Find where the given text appears and provide that cell's center as (x, y) coordinate. 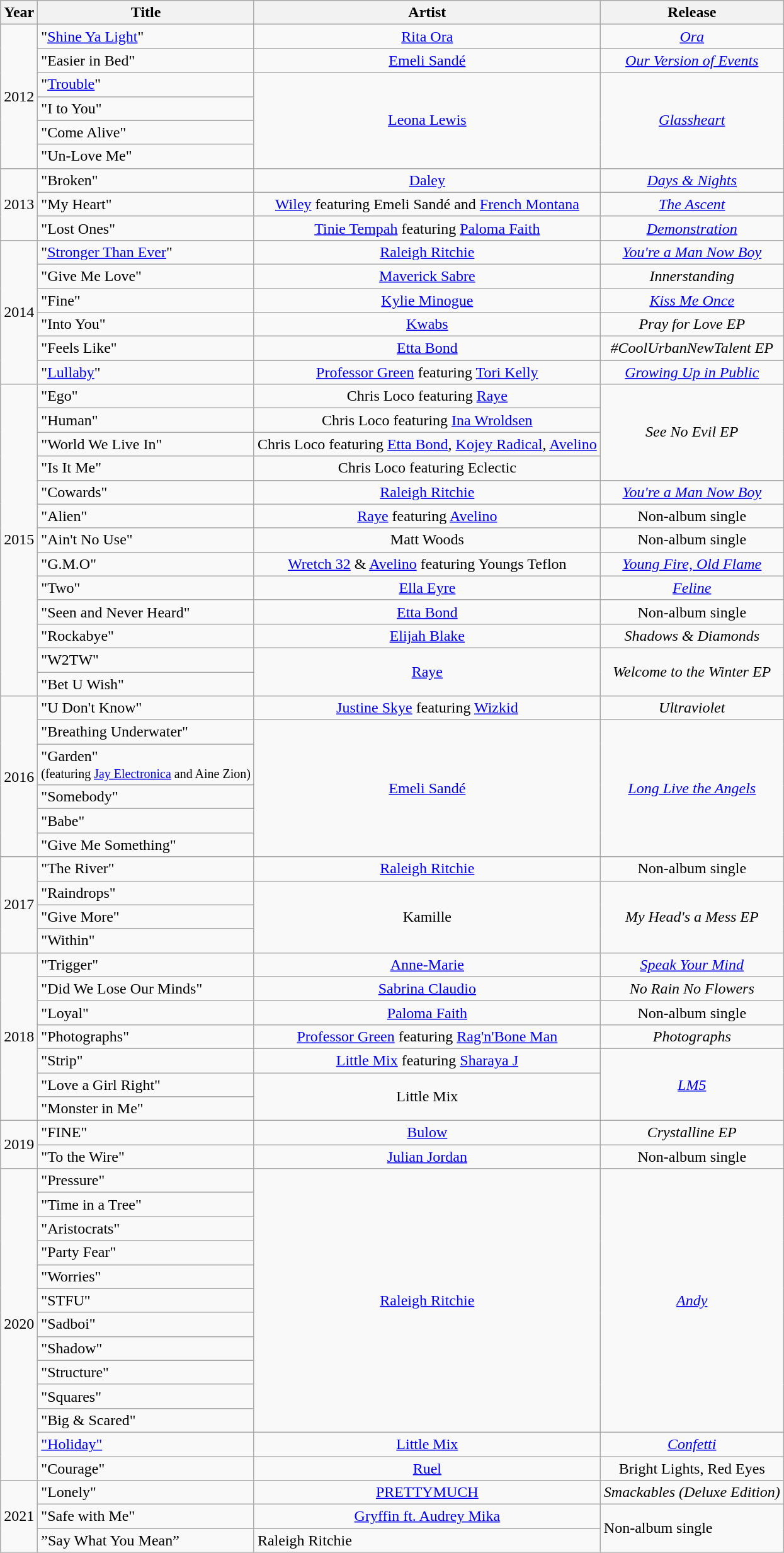
Chris Loco featuring Raye (427, 396)
"Aristocrats" (146, 1229)
Kwabs (427, 324)
"Give Me Love" (146, 276)
Smackables (Deluxe Edition) (691, 1493)
Wiley featuring Emeli Sandé and French Montana (427, 204)
"Two" (146, 588)
Our Version of Events (691, 60)
"Is It Me" (146, 468)
Speak Your Mind (691, 965)
My Head's a Mess EP (691, 917)
"Squares" (146, 1396)
Rita Ora (427, 37)
Chris Loco featuring Eclectic (427, 468)
"Shine Ya Light" (146, 37)
Chris Loco featuring Etta Bond, Kojey Radical, Avelino (427, 444)
Kiss Me Once (691, 301)
"Rockabye" (146, 636)
"Give More" (146, 917)
"Seen and Never Heard" (146, 612)
Chris Loco featuring Ina Wroldsen (427, 420)
"W2TW" (146, 660)
Innerstanding (691, 276)
"Courage" (146, 1469)
Ultraviolet (691, 708)
"Alien" (146, 516)
"Fine" (146, 301)
Release (691, 13)
Days & Nights (691, 180)
2019 (19, 1145)
Young Fire, Old Flame (691, 564)
Long Live the Angels (691, 789)
"Monster in Me" (146, 1109)
Elijah Blake (427, 636)
"STFU" (146, 1300)
"U Don't Know" (146, 708)
"Sadboi" (146, 1324)
2017 (19, 905)
Feline (691, 588)
"Holiday" (146, 1444)
Bright Lights, Red Eyes (691, 1469)
"Into You" (146, 324)
"Garden"(featuring Jay Electronica and Aine Zion) (146, 765)
"Trouble" (146, 84)
"The River" (146, 869)
"Big & Scared" (146, 1420)
"FINE" (146, 1133)
Confetti (691, 1444)
"Party Fear" (146, 1252)
Maverick Sabre (427, 276)
Welcome to the Winter EP (691, 672)
The Ascent (691, 204)
Kamille (427, 917)
"World We Live In" (146, 444)
Matt Woods (427, 540)
"Time in a Tree" (146, 1205)
Julian Jordan (427, 1157)
2012 (19, 96)
2016 (19, 776)
"I to You" (146, 108)
No Rain No Flowers (691, 989)
"Loyal" (146, 1012)
"Shadow" (146, 1348)
"Ego" (146, 396)
Anne-Marie (427, 965)
"Love a Girl Right" (146, 1084)
Ella Eyre (427, 588)
Raye featuring Avelino (427, 516)
"G.M.O" (146, 564)
Professor Green featuring Tori Kelly (427, 372)
"Photographs" (146, 1036)
2018 (19, 1036)
"Broken" (146, 180)
Title (146, 13)
"Lonely" (146, 1493)
See No Evil EP (691, 432)
"Ain't No Use" (146, 540)
Raye (427, 672)
"Babe" (146, 821)
"Stronger Than Ever" (146, 252)
"Lost Ones" (146, 228)
Gryffin ft. Audrey Mika (427, 1516)
"Strip" (146, 1060)
"Pressure" (146, 1181)
"Feels Like" (146, 348)
Artist (427, 13)
Tinie Tempah featuring Paloma Faith (427, 228)
"My Heart" (146, 204)
Crystalline EP (691, 1133)
"Give Me Something" (146, 845)
2020 (19, 1324)
Andy (691, 1300)
Paloma Faith (427, 1012)
Professor Green featuring Rag'n'Bone Man (427, 1036)
Year (19, 13)
Shadows & Diamonds (691, 636)
”Say What You Mean” (146, 1540)
"Within" (146, 941)
"Raindrops" (146, 893)
Daley (427, 180)
"Come Alive" (146, 132)
Demonstration (691, 228)
Bulow (427, 1133)
Kylie Minogue (427, 301)
#CoolUrbanNewTalent EP (691, 348)
"Somebody" (146, 797)
"Human" (146, 420)
"Cowards" (146, 492)
Ruel (427, 1469)
Photographs (691, 1036)
PRETTYMUCH (427, 1493)
"Structure" (146, 1372)
"Un-Love Me" (146, 156)
"To the Wire" (146, 1157)
LM5 (691, 1084)
"Worries" (146, 1276)
"Breathing Underwater" (146, 732)
"Lullaby" (146, 372)
Little Mix featuring Sharaya J (427, 1060)
2021 (19, 1516)
"Easier in Bed" (146, 60)
"Bet U Wish" (146, 684)
Wretch 32 & Avelino featuring Youngs Teflon (427, 564)
"Trigger" (146, 965)
Pray for Love EP (691, 324)
2014 (19, 312)
"Safe with Me" (146, 1516)
"Did We Lose Our Minds" (146, 989)
Glassheart (691, 120)
Leona Lewis (427, 120)
2015 (19, 541)
2013 (19, 204)
Justine Skye featuring Wizkid (427, 708)
Ora (691, 37)
Growing Up in Public (691, 372)
Sabrina Claudio (427, 989)
